Locate the cell with the specified text and output its [x, y] center coordinate. 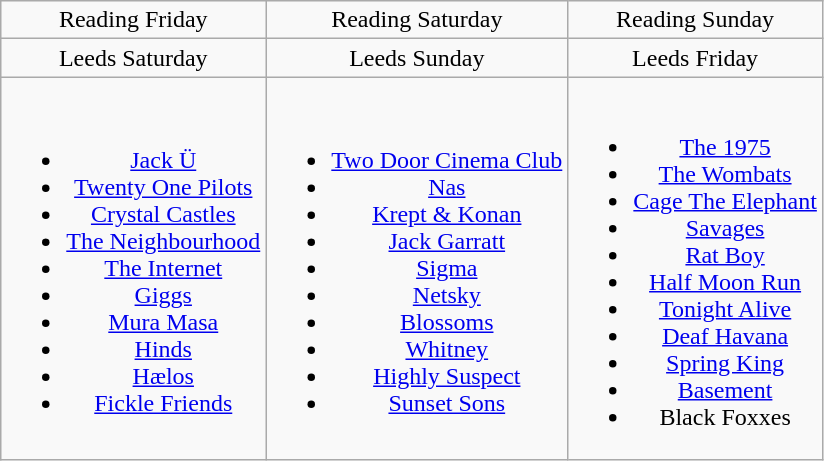
The 1975The WombatsCage The ElephantSavagesRat BoyHalf Moon RunTonight AliveDeaf HavanaSpring KingBasementBlack Foxxes [696, 268]
Leeds Saturday [134, 58]
Reading Sunday [696, 20]
Reading Saturday [417, 20]
Leeds Sunday [417, 58]
Two Door Cinema ClubNasKrept & KonanJack GarrattSigmaNetskyBlossomsWhitneyHighly SuspectSunset Sons [417, 268]
Leeds Friday [696, 58]
Jack ÜTwenty One PilotsCrystal CastlesThe NeighbourhoodThe InternetGiggsMura MasaHindsHælosFickle Friends [134, 268]
Reading Friday [134, 20]
